Scan for the cell matching the given text and deliver its (x, y) coordinate at center. 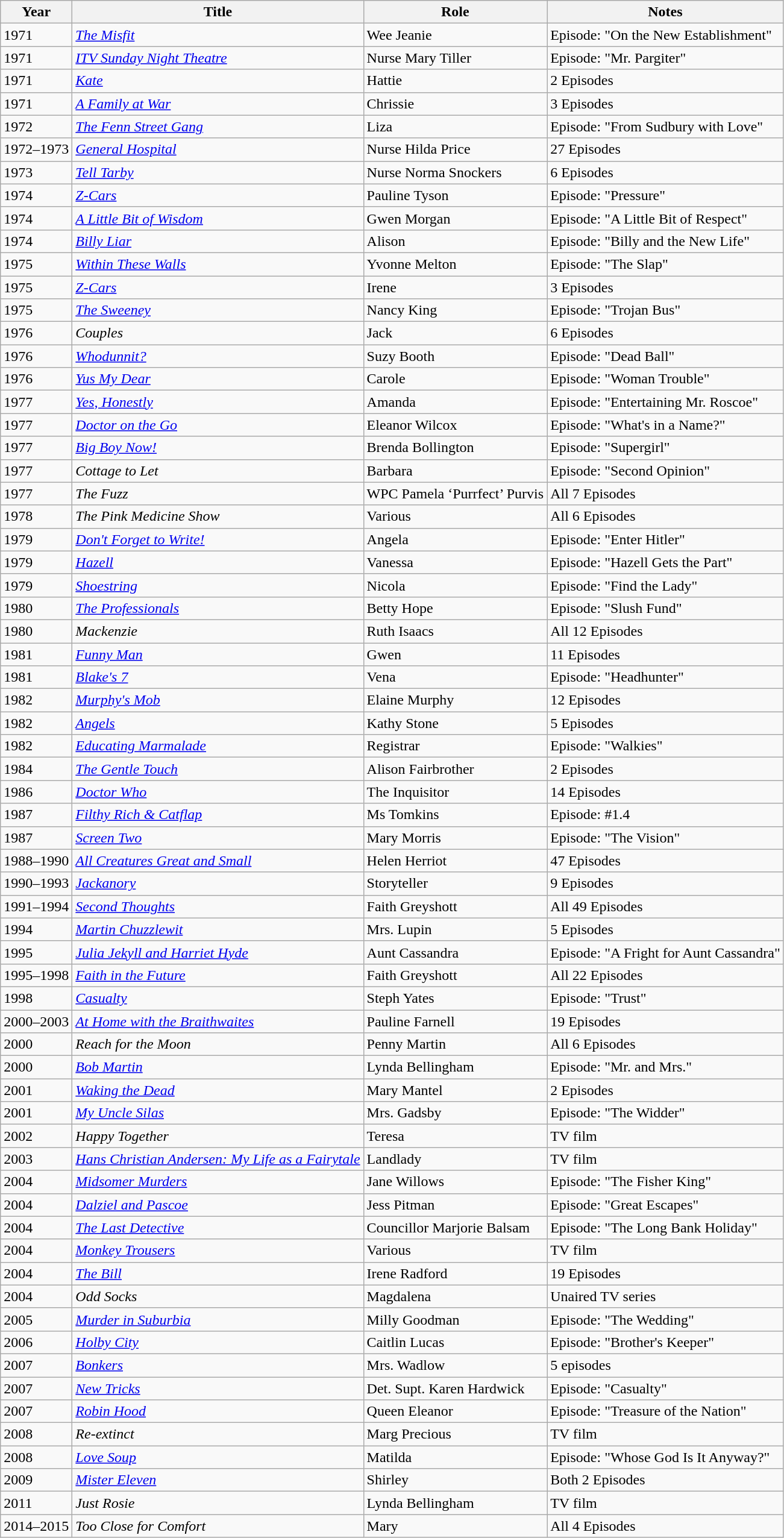
Nurse Norma Snockers (456, 172)
1990–1993 (36, 884)
27 Episodes (665, 149)
Marg Precious (456, 1434)
Gwen (456, 654)
1984 (36, 769)
Couples (218, 333)
Episode: "A Little Bit of Respect" (665, 218)
Elaine Murphy (456, 700)
1972 (36, 127)
1973 (36, 172)
Irene (456, 287)
Episode: "Mr. Pargiter" (665, 58)
Aunt Cassandra (456, 952)
Episode: "Supergirl" (665, 448)
Reach for the Moon (218, 1044)
Episode: "Trust" (665, 998)
Midsomer Murders (218, 1182)
Episode: "Trojan Bus" (665, 310)
2000–2003 (36, 1022)
Yus My Dear (218, 379)
Registrar (456, 746)
Role (456, 12)
12 Episodes (665, 700)
Shirley (456, 1480)
1972–1973 (36, 149)
The Fuzz (218, 494)
1986 (36, 792)
47 Episodes (665, 861)
Alison Fairbrother (456, 769)
Screen Two (218, 838)
9 Episodes (665, 884)
Doctor on the Go (218, 425)
Chrissie (456, 104)
Big Boy Now! (218, 448)
Episode: "Slush Fund" (665, 608)
Brenda Bollington (456, 448)
5 episodes (665, 1365)
Eleanor Wilcox (456, 425)
Nicola (456, 585)
Mrs. Wadlow (456, 1365)
Helen Herriot (456, 861)
Murphy's Mob (218, 700)
Educating Marmalade (218, 746)
Tell Tarby (218, 172)
The Sweeney (218, 310)
Episode: "Entertaining Mr. Roscoe" (665, 402)
Carole (456, 379)
Episode: "Headhunter" (665, 677)
Episode: "Mr. and Mrs." (665, 1067)
Episode: "The Long Bank Holiday" (665, 1228)
Episode: "A Fright for Aunt Cassandra" (665, 952)
Jess Pitman (456, 1205)
Episode: "On the New Establishment" (665, 35)
The Pink Medicine Show (218, 516)
Episode: "Whose God Is It Anyway?" (665, 1457)
All 22 Episodes (665, 975)
Nurse Hilda Price (456, 149)
Monkey Trousers (218, 1251)
Nancy King (456, 310)
Ruth Isaacs (456, 631)
Faith in the Future (218, 975)
Wee Jeanie (456, 35)
Pauline Tyson (456, 195)
Vanessa (456, 562)
The Misfit (218, 35)
Episode: "The Slap" (665, 264)
Jack (456, 333)
Episode: "Great Escapes" (665, 1205)
Mary (456, 1526)
Magdalena (456, 1296)
Amanda (456, 402)
Year (36, 12)
Dalziel and Pascoe (218, 1205)
Suzy Booth (456, 356)
Episode: "Woman Trouble" (665, 379)
The Bill (218, 1273)
Re-extinct (218, 1434)
Julia Jekyll and Harriet Hyde (218, 952)
Episode: "Treasure of the Nation" (665, 1411)
Unaired TV series (665, 1296)
Caitlin Lucas (456, 1342)
2009 (36, 1480)
At Home with the Braithwaites (218, 1022)
Episode: "Hazell Gets the Part" (665, 562)
Storyteller (456, 884)
Milly Goodman (456, 1319)
Episode: "Find the Lady" (665, 585)
All 4 Episodes (665, 1526)
1994 (36, 929)
Episode: "Brother's Keeper" (665, 1342)
Billy Liar (218, 241)
1998 (36, 998)
Shoestring (218, 585)
WPC Pamela ‘Purrfect’ Purvis (456, 494)
Episode: "From Sudbury with Love" (665, 127)
Love Soup (218, 1457)
All Creatures Great and Small (218, 861)
General Hospital (218, 149)
Bob Martin (218, 1067)
Det. Supt. Karen Hardwick (456, 1388)
The Professionals (218, 608)
Mister Eleven (218, 1480)
Kate (218, 81)
New Tricks (218, 1388)
Mary Morris (456, 838)
Cottage to Let (218, 471)
Jane Willows (456, 1182)
Bonkers (218, 1365)
Yes, Honestly (218, 402)
Episode: "The Widder" (665, 1113)
Nurse Mary Tiller (456, 58)
1995–1998 (36, 975)
Episode: "Casualty" (665, 1388)
Title (218, 12)
1988–1990 (36, 861)
Funny Man (218, 654)
Jackanory (218, 884)
Landlady (456, 1159)
Don't Forget to Write! (218, 539)
Casualty (218, 998)
Mrs. Gadsby (456, 1113)
Angels (218, 723)
Ms Tomkins (456, 815)
2014–2015 (36, 1526)
Episode: "Dead Ball" (665, 356)
The Gentle Touch (218, 769)
Irene Radford (456, 1273)
Episode: "The Fisher King" (665, 1182)
Councillor Marjorie Balsam (456, 1228)
2006 (36, 1342)
Filthy Rich & Catflap (218, 815)
All 7 Episodes (665, 494)
Whodunnit? (218, 356)
All 12 Episodes (665, 631)
Gwen Morgan (456, 218)
My Uncle Silas (218, 1113)
Robin Hood (218, 1411)
A Family at War (218, 104)
Kathy Stone (456, 723)
Alison (456, 241)
Mrs. Lupin (456, 929)
Blake's 7 (218, 677)
Happy Together (218, 1136)
Angela (456, 539)
Episode: "Enter Hitler" (665, 539)
Episode: #1.4 (665, 815)
Episode: "What's in a Name?" (665, 425)
11 Episodes (665, 654)
Notes (665, 12)
Martin Chuzzlewit (218, 929)
Waking the Dead (218, 1090)
Teresa (456, 1136)
Doctor Who (218, 792)
Matilda (456, 1457)
The Inquisitor (456, 792)
A Little Bit of Wisdom (218, 218)
Betty Hope (456, 608)
2002 (36, 1136)
Mackenzie (218, 631)
2003 (36, 1159)
Episode: "Second Opinion" (665, 471)
Liza (456, 127)
1978 (36, 516)
Hazell (218, 562)
Episode: "Billy and the New Life" (665, 241)
Steph Yates (456, 998)
ITV Sunday Night Theatre (218, 58)
Vena (456, 677)
The Last Detective (218, 1228)
Too Close for Comfort (218, 1526)
Holby City (218, 1342)
Episode: "The Wedding" (665, 1319)
2011 (36, 1503)
Hattie (456, 81)
1991–1994 (36, 906)
2005 (36, 1319)
Queen Eleanor (456, 1411)
Just Rosie (218, 1503)
Second Thoughts (218, 906)
1995 (36, 952)
Within These Walls (218, 264)
Barbara (456, 471)
14 Episodes (665, 792)
All 49 Episodes (665, 906)
Murder in Suburbia (218, 1319)
Hans Christian Andersen: My Life as a Fairytale (218, 1159)
Penny Martin (456, 1044)
Episode: "Walkies" (665, 746)
Episode: "The Vision" (665, 838)
Both 2 Episodes (665, 1480)
Yvonne Melton (456, 264)
Odd Socks (218, 1296)
Pauline Farnell (456, 1022)
The Fenn Street Gang (218, 127)
Mary Mantel (456, 1090)
Episode: "Pressure" (665, 195)
